For the text-containing cell, return its midpoint in (x, y) coordinate format. 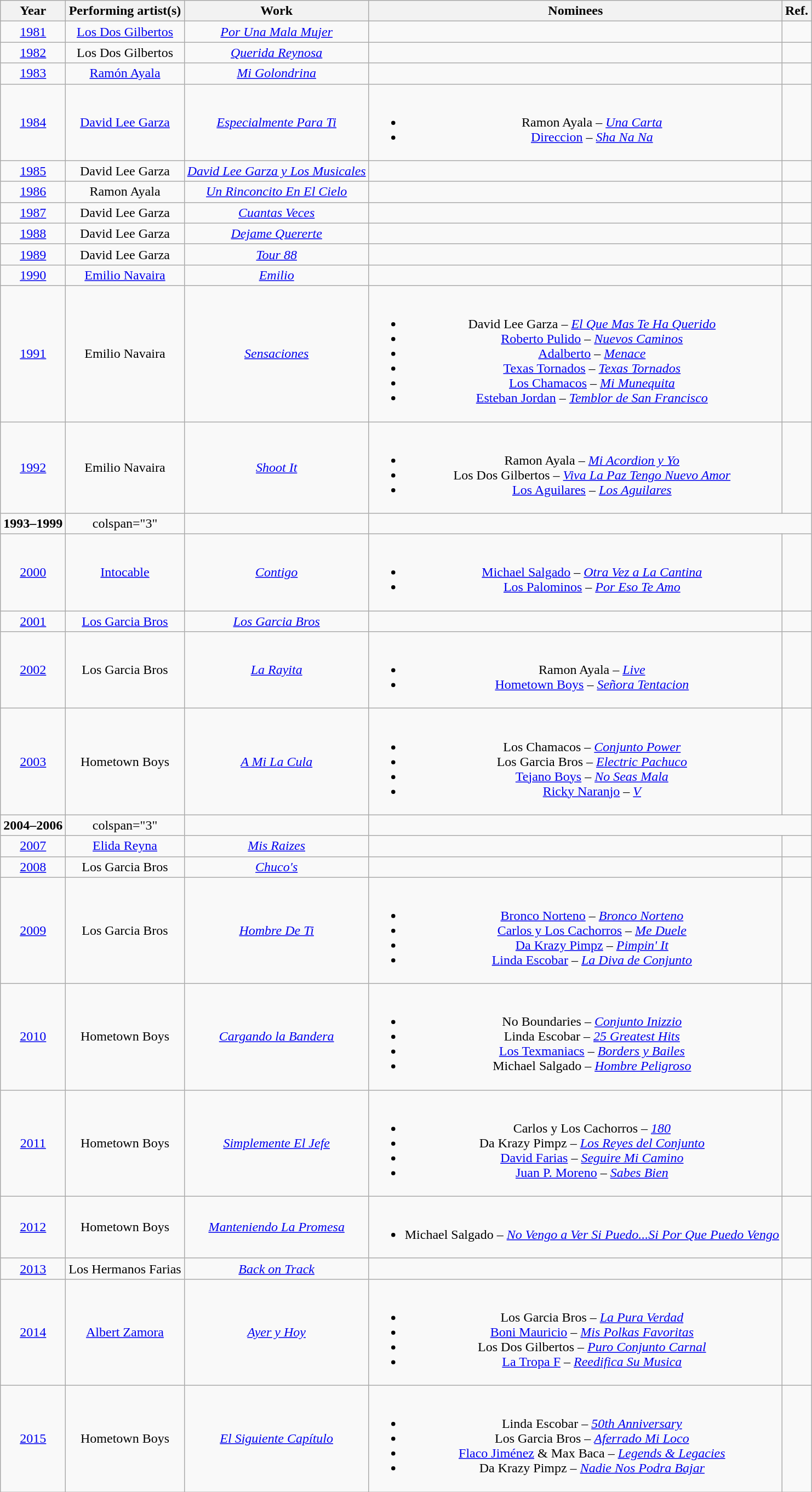
2001 (33, 621)
David Lee Garza y Los Musicales (276, 171)
A Mi La Cula (276, 762)
Linda Escobar – 50th AnniversaryLos Garcia Bros – Aferrado Mi LocoFlaco Jiménez & Max Baca – Legends & LegaciesDa Krazy Pimpz – Nadie Nos Podra Bajar (575, 1438)
Simplemente El Jefe (276, 1143)
Elida Reyna (125, 846)
Los Hermanos Farias (125, 1268)
Back on Track (276, 1268)
1990 (33, 275)
Querida Reynosa (276, 53)
Ref. (797, 11)
La Rayita (276, 670)
2010 (33, 1037)
Contigo (276, 573)
2004–2006 (33, 825)
Nominees (575, 11)
1983 (33, 73)
Carlos y Los Cachorros – 180Da Krazy Pimpz – Los Reyes del ConjuntoDavid Farias – Seguire Mi CaminoJuan P. Moreno – Sabes Bien (575, 1143)
2009 (33, 930)
Work (276, 11)
2011 (33, 1143)
Mis Raizes (276, 846)
Cuantas Veces (276, 213)
Ramon Ayala (125, 192)
Un Rinconcito En El Cielo (276, 192)
2007 (33, 846)
Ramón Ayala (125, 73)
1988 (33, 233)
2013 (33, 1268)
2000 (33, 573)
Ramon Ayala – LiveHometown Boys – Señora Tentacion (575, 670)
Intocable (125, 573)
Los Garcia Bros – La Pura VerdadBoni Mauricio – Mis Polkas FavoritasLos Dos Gilbertos – Puro Conjunto CarnalLa Tropa F – Reedifica Su Musica (575, 1332)
Albert Zamora (125, 1332)
2014 (33, 1332)
Shoot It (276, 468)
Chuco's (276, 867)
1991 (33, 353)
Emilio (276, 275)
Bronco Norteno – Bronco NortenoCarlos y Los Cachorros – Me DueleDa Krazy Pimpz – Pimpin' ItLinda Escobar – La Diva de Conjunto (575, 930)
Ramon Ayala – Una CartaDireccion – Sha Na Na (575, 122)
2015 (33, 1438)
1982 (33, 53)
No Boundaries – Conjunto InizzioLinda Escobar – 25 Greatest HitsLos Texmaniacs – Borders y BailesMichael Salgado – Hombre Peligroso (575, 1037)
1987 (33, 213)
1985 (33, 171)
Michael Salgado – No Vengo a Ver Si Puedo...Si Por Que Puedo Vengo (575, 1227)
1992 (33, 468)
Ayer y Hoy (276, 1332)
2012 (33, 1227)
Hombre De Ti (276, 930)
1984 (33, 122)
Dejame Quererte (276, 233)
Mi Golondrina (276, 73)
Michael Salgado – Otra Vez a La CantinaLos Palominos – Por Eso Te Amo (575, 573)
1981 (33, 32)
1989 (33, 254)
Tour 88 (276, 254)
1986 (33, 192)
Por Una Mala Mujer (276, 32)
Cargando la Bandera (276, 1037)
1993–1999 (33, 524)
Sensaciones (276, 353)
Manteniendo La Promesa (276, 1227)
Year (33, 11)
Los Chamacos – Conjunto PowerLos Garcia Bros – Electric PachucoTejano Boys – No Seas MalaRicky Naranjo – V (575, 762)
2008 (33, 867)
2002 (33, 670)
El Siguiente Capítulo (276, 1438)
Ramon Ayala – Mi Acordion y YoLos Dos Gilbertos – Viva La Paz Tengo Nuevo AmorLos Aguilares – Los Aguilares (575, 468)
2003 (33, 762)
Performing artist(s) (125, 11)
Especialmente Para Ti (276, 122)
